Identify which cell holds the provided text, then report its (x, y) central coordinate. 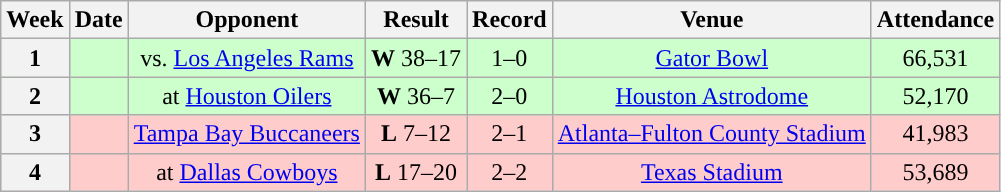
Result (416, 20)
at Houston Oilers (246, 96)
Attendance (935, 20)
3 (35, 134)
Tampa Bay Buccaneers (246, 134)
53,689 (935, 172)
at Dallas Cowboys (246, 172)
Texas Stadium (712, 172)
4 (35, 172)
2–0 (510, 96)
Opponent (246, 20)
Gator Bowl (712, 58)
2–2 (510, 172)
Venue (712, 20)
L 7–12 (416, 134)
2–1 (510, 134)
Atlanta–Fulton County Stadium (712, 134)
Week (35, 20)
Date (98, 20)
66,531 (935, 58)
W 38–17 (416, 58)
L 17–20 (416, 172)
Record (510, 20)
41,983 (935, 134)
1–0 (510, 58)
vs. Los Angeles Rams (246, 58)
1 (35, 58)
W 36–7 (416, 96)
Houston Astrodome (712, 96)
2 (35, 96)
52,170 (935, 96)
